Pinpoint the cell where the given text exists, returning its (x, y) midpoint coordinate. 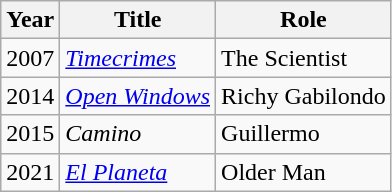
Year (30, 20)
Richy Gabilondo (304, 96)
2014 (30, 96)
Older Man (304, 172)
Camino (138, 134)
2021 (30, 172)
2007 (30, 58)
Timecrimes (138, 58)
Guillermo (304, 134)
Open Windows (138, 96)
2015 (30, 134)
El Planeta (138, 172)
Title (138, 20)
The Scientist (304, 58)
Role (304, 20)
